For the text-containing cell, return its midpoint in (X, Y) coordinate format. 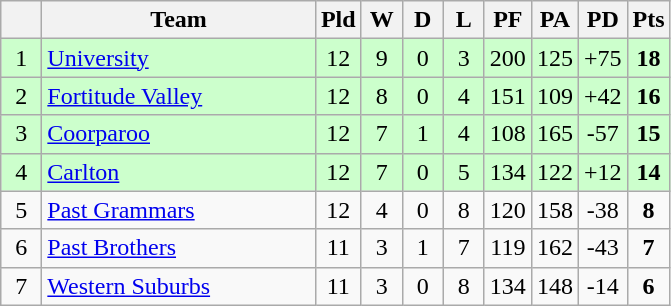
-43 (602, 248)
Fortitude Valley (179, 96)
+42 (602, 96)
162 (554, 248)
18 (648, 58)
14 (648, 172)
Pld (338, 20)
Past Grammars (179, 210)
16 (648, 96)
9 (382, 58)
108 (508, 134)
Team (179, 20)
Pts (648, 20)
109 (554, 96)
-14 (602, 286)
PD (602, 20)
PA (554, 20)
W (382, 20)
120 (508, 210)
PF (508, 20)
D (422, 20)
+12 (602, 172)
University (179, 58)
122 (554, 172)
Past Brothers (179, 248)
Carlton (179, 172)
2 (22, 96)
151 (508, 96)
125 (554, 58)
148 (554, 286)
L (464, 20)
15 (648, 134)
165 (554, 134)
200 (508, 58)
-57 (602, 134)
Western Suburbs (179, 286)
+75 (602, 58)
Coorparoo (179, 134)
158 (554, 210)
-38 (602, 210)
119 (508, 248)
